Find where the given text appears and provide that cell's center as [x, y] coordinate. 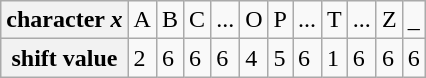
T [335, 20]
shift value [64, 58]
5 [280, 58]
character x [64, 20]
P [280, 20]
O [254, 20]
4 [254, 58]
B [170, 20]
1 [335, 58]
Z [389, 20]
C [198, 20]
_ [414, 20]
2 [142, 58]
A [142, 20]
